Identify which cell holds the provided text, then report its (x, y) central coordinate. 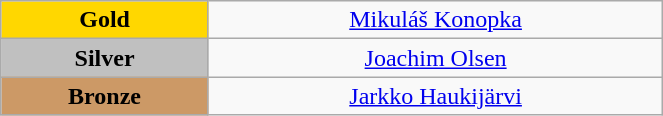
Mikuláš Konopka (435, 20)
Jarkko Haukijärvi (435, 96)
Bronze (105, 96)
Joachim Olsen (435, 58)
Silver (105, 58)
Gold (105, 20)
